For the text-containing cell, return its midpoint in (X, Y) coordinate format. 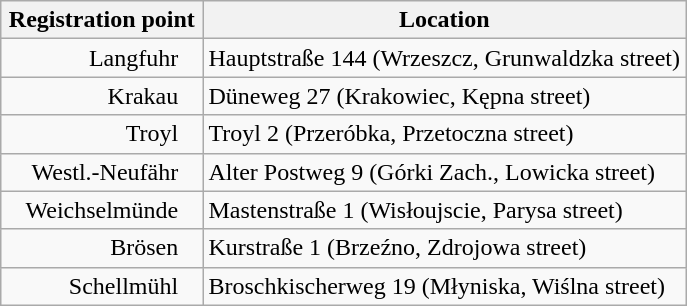
Krakau (102, 96)
Schellmühl (102, 286)
Location (444, 20)
Westl.-Neufähr (102, 172)
Mastenstraße 1 (Wisłoujscie, Parysa street) (444, 210)
Troyl 2 (Przeróbka, Przetoczna street) (444, 134)
Kurstraße 1 (Brzeźno, Zdrojowa street) (444, 248)
Langfuhr (102, 58)
Broschkischerweg 19 (Młyniska, Wiślna street) (444, 286)
Registration point (102, 20)
Weichselmünde (102, 210)
Brösen (102, 248)
Düneweg 27 (Krakowiec, Kępna street) (444, 96)
Troyl (102, 134)
Hauptstraße 144 (Wrzeszcz, Grunwaldzka street) (444, 58)
Alter Postweg 9 (Górki Zach., Lowicka street) (444, 172)
